Pinpoint the cell where the given text exists, returning its (x, y) midpoint coordinate. 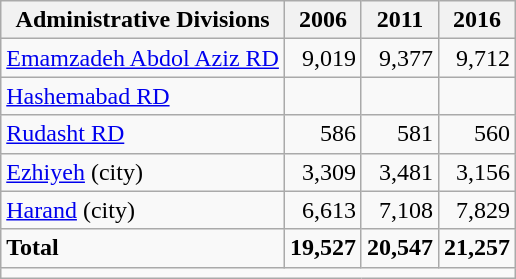
21,257 (478, 248)
560 (478, 134)
Total (143, 248)
3,481 (400, 172)
Administrative Divisions (143, 20)
Emamzadeh Abdol Aziz RD (143, 58)
2016 (478, 20)
Rudasht RD (143, 134)
3,309 (322, 172)
2011 (400, 20)
581 (400, 134)
Harand (city) (143, 210)
19,527 (322, 248)
3,156 (478, 172)
2006 (322, 20)
Hashemabad RD (143, 96)
6,613 (322, 210)
7,829 (478, 210)
9,019 (322, 58)
Ezhiyeh (city) (143, 172)
586 (322, 134)
7,108 (400, 210)
9,712 (478, 58)
9,377 (400, 58)
20,547 (400, 248)
